Output the [X, Y] coordinate of the center of the cell containing the given text.  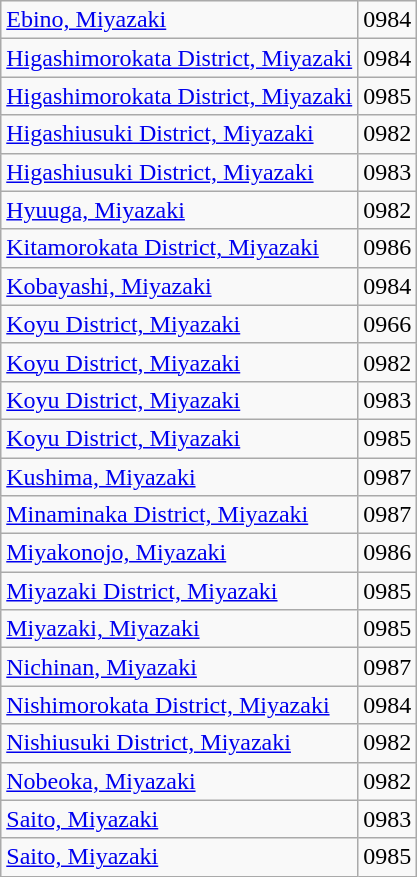
Miyazaki, Miyazaki [180, 629]
Nishiusuki District, Miyazaki [180, 743]
Miyakonojo, Miyazaki [180, 553]
Hyuuga, Miyazaki [180, 210]
Minaminaka District, Miyazaki [180, 515]
Kobayashi, Miyazaki [180, 286]
Miyazaki District, Miyazaki [180, 591]
Kushima, Miyazaki [180, 477]
Nichinan, Miyazaki [180, 667]
Nobeoka, Miyazaki [180, 781]
Kitamorokata District, Miyazaki [180, 248]
0966 [388, 324]
Ebino, Miyazaki [180, 20]
Nishimorokata District, Miyazaki [180, 705]
